Pinpoint the cell where the given text exists, returning its (X, Y) midpoint coordinate. 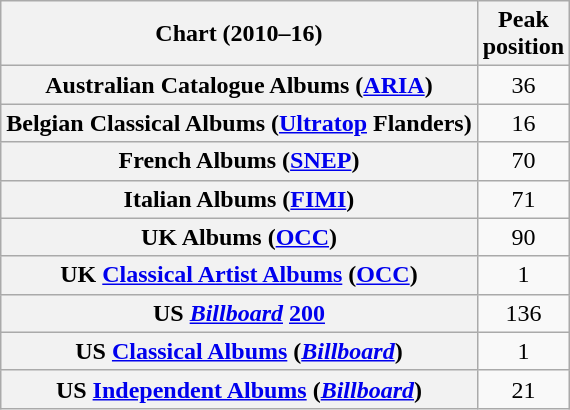
Peakposition (523, 34)
US Classical Albums (Billboard) (239, 351)
US Billboard 200 (239, 313)
Chart (2010–16) (239, 34)
16 (523, 123)
French Albums (SNEP) (239, 161)
21 (523, 389)
136 (523, 313)
71 (523, 199)
36 (523, 85)
Italian Albums (FIMI) (239, 199)
US Independent Albums (Billboard) (239, 389)
70 (523, 161)
90 (523, 237)
UK Classical Artist Albums (OCC) (239, 275)
Belgian Classical Albums (Ultratop Flanders) (239, 123)
Australian Catalogue Albums (ARIA) (239, 85)
UK Albums (OCC) (239, 237)
